Find where the given text appears and provide that cell's center as (x, y) coordinate. 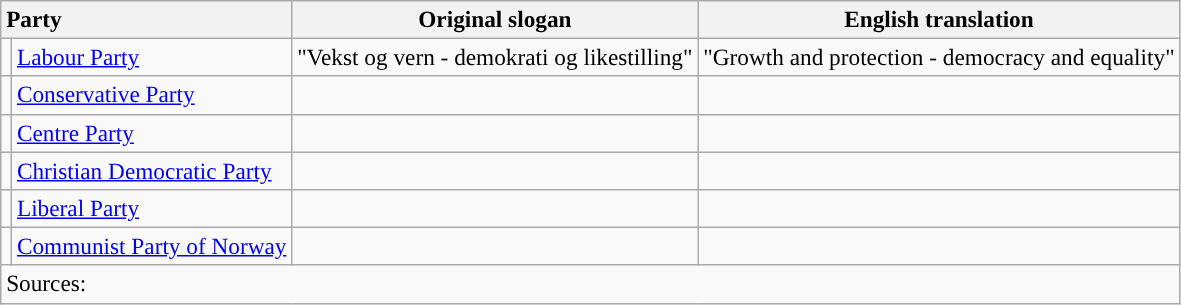
Sources: (590, 284)
English translation (939, 19)
Original slogan (495, 19)
Liberal Party (152, 208)
Labour Party (152, 57)
Centre Party (152, 133)
Christian Democratic Party (152, 170)
Communist Party of Norway (152, 246)
Party (146, 19)
"Vekst og vern - demokrati og likestilling" (495, 57)
"Growth and protection - democracy and equality" (939, 57)
Conservative Party (152, 95)
